Scan for the cell matching the given text and deliver its [X, Y] coordinate at center. 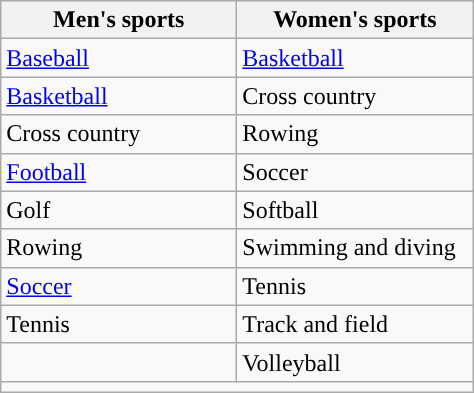
Golf [119, 210]
Softball [355, 210]
Women's sports [355, 20]
Volleyball [355, 362]
Football [119, 172]
Men's sports [119, 20]
Swimming and diving [355, 248]
Baseball [119, 58]
Track and field [355, 324]
